Return (X, Y) of the center of cell containing provided text 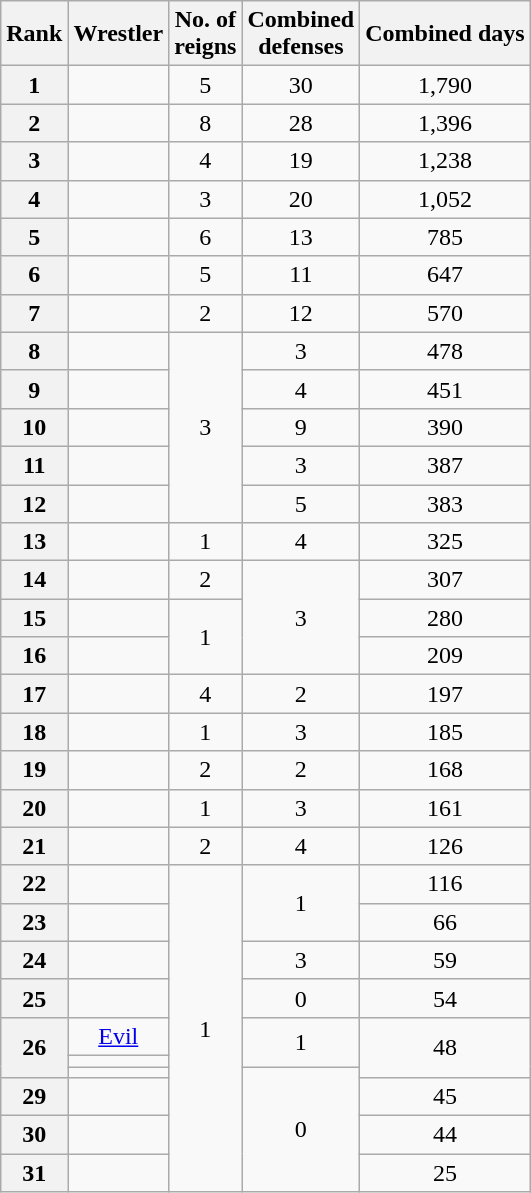
307 (445, 580)
23 (34, 922)
17 (34, 694)
54 (445, 998)
325 (445, 542)
1,052 (445, 199)
785 (445, 237)
45 (445, 1097)
383 (445, 503)
18 (34, 732)
451 (445, 389)
59 (445, 960)
26 (34, 1047)
116 (445, 884)
16 (34, 656)
209 (445, 656)
387 (445, 465)
390 (445, 427)
15 (34, 618)
168 (445, 770)
Rank (34, 34)
31 (34, 1173)
24 (34, 960)
1,396 (445, 123)
48 (445, 1047)
10 (34, 427)
28 (301, 123)
570 (445, 313)
29 (34, 1097)
647 (445, 275)
161 (445, 808)
478 (445, 351)
126 (445, 846)
7 (34, 313)
Evil (118, 1036)
14 (34, 580)
Combined days (445, 34)
197 (445, 694)
1,790 (445, 85)
44 (445, 1135)
21 (34, 846)
Combineddefenses (301, 34)
280 (445, 618)
Wrestler (118, 34)
1,238 (445, 161)
185 (445, 732)
22 (34, 884)
No. ofreigns (206, 34)
66 (445, 922)
